Extract the (X, Y) coordinate from the center of the cell holding the provided text.  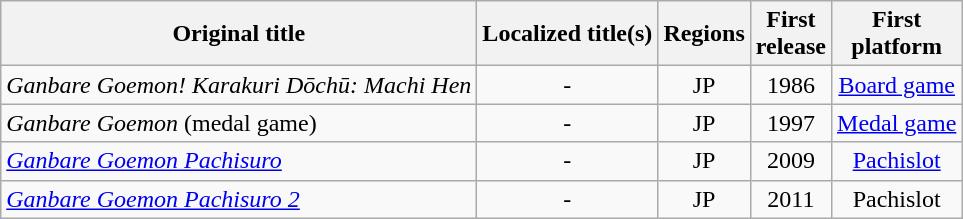
Localized title(s) (568, 34)
Ganbare Goemon (medal game) (239, 123)
1997 (790, 123)
Original title (239, 34)
First release (790, 34)
First platform (897, 34)
Regions (704, 34)
2011 (790, 199)
Ganbare Goemon! Karakuri Dōchū: Machi Hen (239, 85)
Ganbare Goemon Pachisuro (239, 161)
1986 (790, 85)
Medal game (897, 123)
2009 (790, 161)
Ganbare Goemon Pachisuro 2 (239, 199)
Board game (897, 85)
